Capture the cell that displays the provided text and extract its (X, Y) central coordinate. 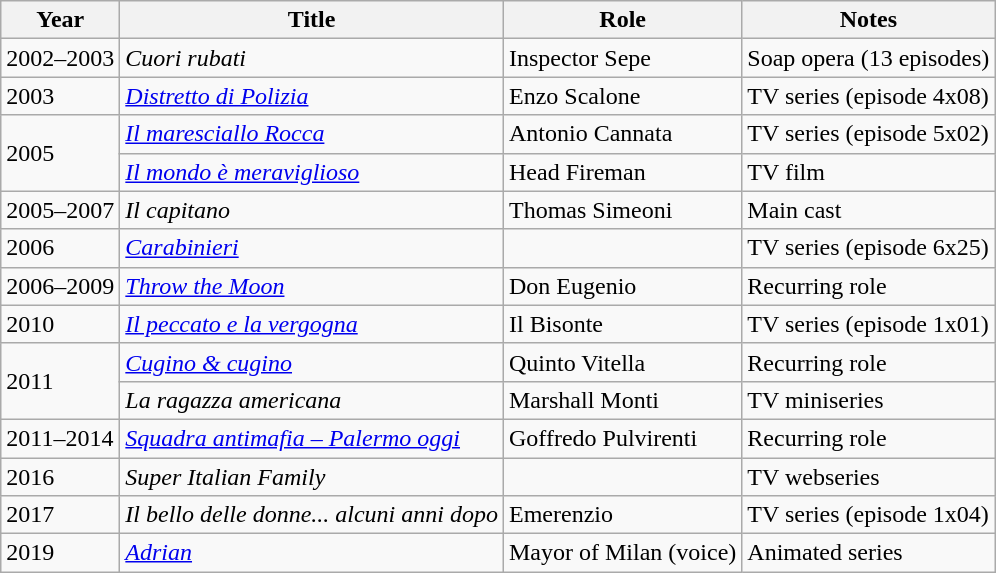
Adrian (312, 553)
Cugino & cugino (312, 362)
Cuori rubati (312, 58)
Squadra antimafia – Palermo oggi (312, 438)
Notes (868, 20)
2017 (60, 515)
Head Fireman (622, 172)
2016 (60, 477)
Il peccato e la vergogna (312, 324)
TV series (episode 6x25) (868, 248)
2005–2007 (60, 210)
2006–2009 (60, 286)
Goffredo Pulvirenti (622, 438)
Title (312, 20)
2002–2003 (60, 58)
2005 (60, 153)
Marshall Monti (622, 400)
TV series (episode 4x08) (868, 96)
Il Bisonte (622, 324)
TV series (episode 1x04) (868, 515)
Enzo Scalone (622, 96)
Year (60, 20)
2010 (60, 324)
Emerenzio (622, 515)
TV film (868, 172)
TV webseries (868, 477)
Don Eugenio (622, 286)
Inspector Sepe (622, 58)
Antonio Cannata (622, 134)
Animated series (868, 553)
Super Italian Family (312, 477)
Soap opera (13 episodes) (868, 58)
Thomas Simeoni (622, 210)
Il maresciallo Rocca (312, 134)
Mayor of Milan (voice) (622, 553)
2003 (60, 96)
2006 (60, 248)
2011–2014 (60, 438)
2011 (60, 381)
Main cast (868, 210)
Il bello delle donne... alcuni anni dopo (312, 515)
2019 (60, 553)
TV series (episode 1x01) (868, 324)
TV miniseries (868, 400)
Il capitano (312, 210)
TV series (episode 5x02) (868, 134)
La ragazza americana (312, 400)
Carabinieri (312, 248)
Throw the Moon (312, 286)
Il mondo è meraviglioso (312, 172)
Role (622, 20)
Quinto Vitella (622, 362)
Distretto di Polizia (312, 96)
